Determine the [x, y] coordinate at the center of the cell enclosing the given text.  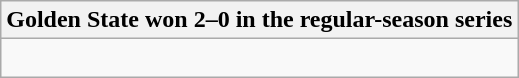
Golden State won 2–0 in the regular-season series [260, 20]
